For the text-containing cell, return its midpoint in [x, y] coordinate format. 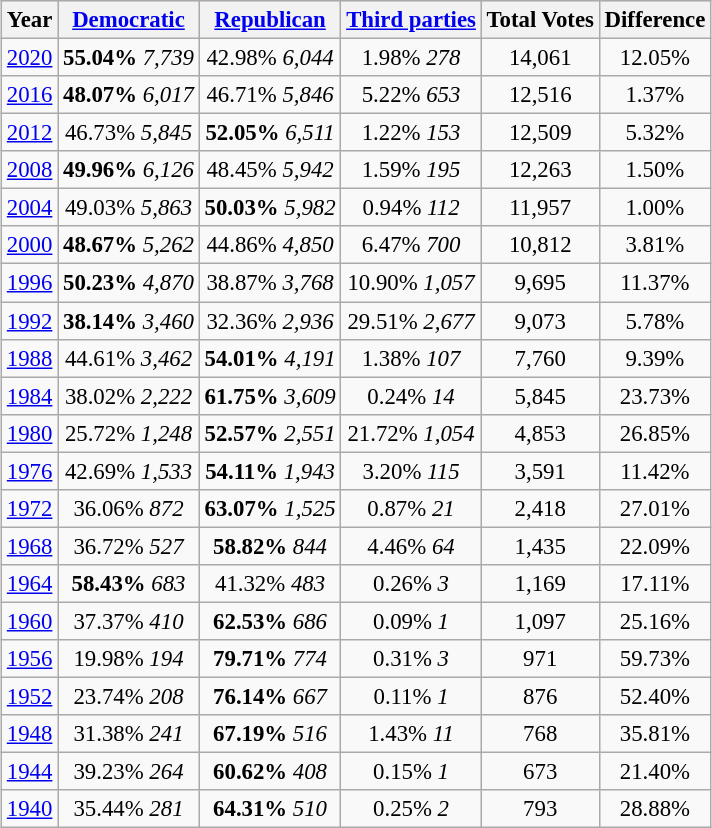
54.11% 1,943 [270, 471]
49.96% 6,126 [129, 170]
37.37% 410 [129, 621]
39.23% 264 [129, 772]
0.87% 21 [411, 509]
1968 [30, 546]
21.72% 1,054 [411, 433]
54.01% 4,191 [270, 358]
2016 [30, 95]
48.67% 5,262 [129, 245]
38.87% 3,768 [270, 283]
50.03% 5,982 [270, 208]
1.38% 107 [411, 358]
Democratic [129, 20]
35.81% [654, 734]
793 [540, 809]
60.62% 408 [270, 772]
59.73% [654, 659]
63.07% 1,525 [270, 509]
22.09% [654, 546]
48.07% 6,017 [129, 95]
21.40% [654, 772]
35.44% 281 [129, 809]
79.71% 774 [270, 659]
1.00% [654, 208]
5.78% [654, 321]
1992 [30, 321]
52.40% [654, 697]
10,812 [540, 245]
55.04% 7,739 [129, 58]
36.06% 872 [129, 509]
29.51% 2,677 [411, 321]
1.43% 11 [411, 734]
76.14% 667 [270, 697]
0.24% 14 [411, 396]
876 [540, 697]
52.57% 2,551 [270, 433]
48.45% 5,942 [270, 170]
9.39% [654, 358]
1.59% 195 [411, 170]
12.05% [654, 58]
5,845 [540, 396]
7,760 [540, 358]
0.31% 3 [411, 659]
61.75% 3,609 [270, 396]
0.25% 2 [411, 809]
1.37% [654, 95]
1976 [30, 471]
11.42% [654, 471]
0.11% 1 [411, 697]
67.19% 516 [270, 734]
49.03% 5,863 [129, 208]
46.71% 5,846 [270, 95]
0.26% 3 [411, 584]
1988 [30, 358]
1948 [30, 734]
4,853 [540, 433]
Third parties [411, 20]
Republican [270, 20]
1940 [30, 809]
58.43% 683 [129, 584]
2,418 [540, 509]
23.73% [654, 396]
9,073 [540, 321]
38.02% 2,222 [129, 396]
46.73% 5,845 [129, 133]
0.94% 112 [411, 208]
38.14% 3,460 [129, 321]
Year [30, 20]
17.11% [654, 584]
2000 [30, 245]
673 [540, 772]
11.37% [654, 283]
1,435 [540, 546]
10.90% 1,057 [411, 283]
58.82% 844 [270, 546]
36.72% 527 [129, 546]
27.01% [654, 509]
1944 [30, 772]
Difference [654, 20]
4.46% 64 [411, 546]
62.53% 686 [270, 621]
42.69% 1,533 [129, 471]
6.47% 700 [411, 245]
2004 [30, 208]
Total Votes [540, 20]
5.32% [654, 133]
2008 [30, 170]
44.61% 3,462 [129, 358]
52.05% 6,511 [270, 133]
32.36% 2,936 [270, 321]
1.50% [654, 170]
11,957 [540, 208]
28.88% [654, 809]
0.09% 1 [411, 621]
1972 [30, 509]
50.23% 4,870 [129, 283]
3,591 [540, 471]
25.72% 1,248 [129, 433]
64.31% 510 [270, 809]
1956 [30, 659]
41.32% 483 [270, 584]
1996 [30, 283]
0.15% 1 [411, 772]
1980 [30, 433]
1,169 [540, 584]
12,516 [540, 95]
1.98% 278 [411, 58]
768 [540, 734]
2012 [30, 133]
1952 [30, 697]
25.16% [654, 621]
12,263 [540, 170]
44.86% 4,850 [270, 245]
5.22% 653 [411, 95]
42.98% 6,044 [270, 58]
12,509 [540, 133]
1984 [30, 396]
971 [540, 659]
3.20% 115 [411, 471]
14,061 [540, 58]
23.74% 208 [129, 697]
2020 [30, 58]
3.81% [654, 245]
31.38% 241 [129, 734]
9,695 [540, 283]
1964 [30, 584]
19.98% 194 [129, 659]
1.22% 153 [411, 133]
26.85% [654, 433]
1,097 [540, 621]
1960 [30, 621]
